Search for the cell housing the specified text and yield its (X, Y) center coordinate. 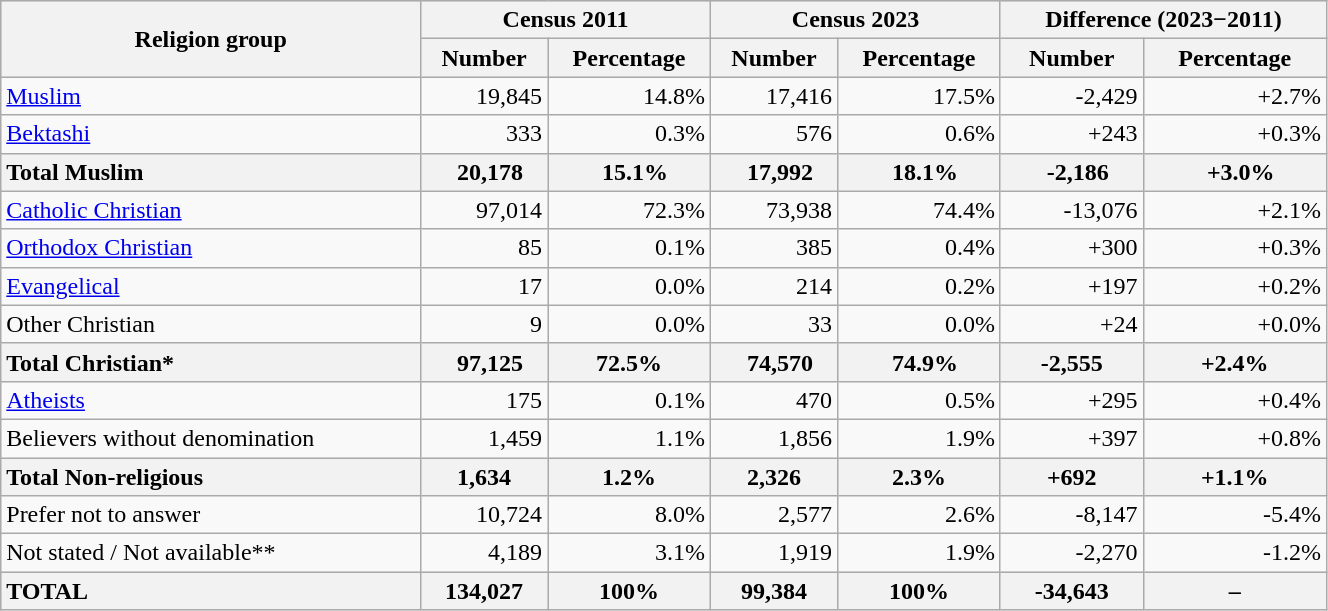
18.1% (918, 172)
72.5% (630, 362)
Total Muslim (211, 172)
Difference (2023−2011) (1163, 20)
33 (774, 324)
333 (484, 134)
99,384 (774, 591)
20,178 (484, 172)
15.1% (630, 172)
0.2% (918, 286)
97,125 (484, 362)
Other Christian (211, 324)
0.3% (630, 134)
+295 (1072, 400)
-2,555 (1072, 362)
+0.8% (1234, 438)
-34,643 (1072, 591)
3.1% (630, 553)
+24 (1072, 324)
2.6% (918, 515)
Prefer not to answer (211, 515)
385 (774, 248)
Census 2023 (856, 20)
470 (774, 400)
17,992 (774, 172)
2.3% (918, 477)
Orthodox Christian (211, 248)
134,027 (484, 591)
214 (774, 286)
+2.1% (1234, 210)
0.4% (918, 248)
-2,270 (1072, 553)
+197 (1072, 286)
+692 (1072, 477)
74,570 (774, 362)
+243 (1072, 134)
Believers without denomination (211, 438)
Total Christian* (211, 362)
-1.2% (1234, 553)
-5.4% (1234, 515)
+0.0% (1234, 324)
Bektashi (211, 134)
-2,186 (1072, 172)
-13,076 (1072, 210)
10,724 (484, 515)
+0.2% (1234, 286)
1.2% (630, 477)
+397 (1072, 438)
73,938 (774, 210)
+0.4% (1234, 400)
Evangelical (211, 286)
+300 (1072, 248)
– (1234, 591)
-2,429 (1072, 96)
0.5% (918, 400)
2,577 (774, 515)
1,856 (774, 438)
74.9% (918, 362)
Muslim (211, 96)
Atheists (211, 400)
2,326 (774, 477)
85 (484, 248)
Not stated / Not available** (211, 553)
4,189 (484, 553)
Religion group (211, 39)
72.3% (630, 210)
8.0% (630, 515)
1,459 (484, 438)
1,919 (774, 553)
1,634 (484, 477)
+3.0% (1234, 172)
74.4% (918, 210)
17,416 (774, 96)
17.5% (918, 96)
-8,147 (1072, 515)
+2.4% (1234, 362)
Census 2011 (566, 20)
0.6% (918, 134)
19,845 (484, 96)
175 (484, 400)
Catholic Christian (211, 210)
+2.7% (1234, 96)
9 (484, 324)
97,014 (484, 210)
Total Non-religious (211, 477)
TOTAL (211, 591)
14.8% (630, 96)
1.1% (630, 438)
576 (774, 134)
17 (484, 286)
+1.1% (1234, 477)
